Locate the cell with the specified text and output its [X, Y] center coordinate. 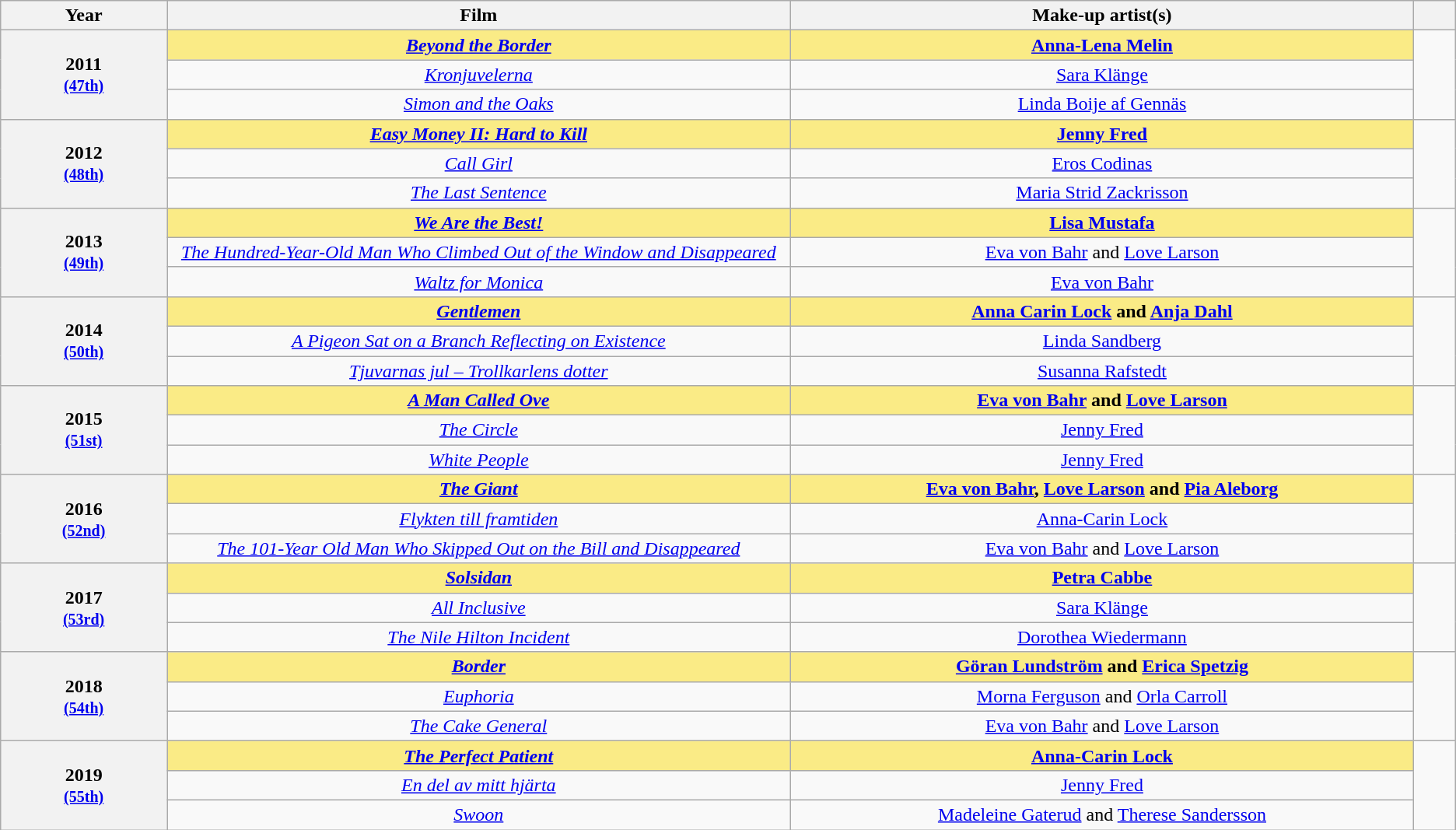
Maria Strid Zackrisson [1102, 193]
Tjuvarnas jul – Trollkarlens dotter [478, 371]
2018(54th) [84, 696]
The Last Sentence [478, 193]
2017(53rd) [84, 608]
The Cake General [478, 726]
Make-up artist(s) [1102, 16]
Anna Carin Lock and Anja Dahl [1102, 311]
Lisa Mustafa [1102, 222]
2015(51st) [84, 430]
Simon and the Oaks [478, 104]
Solsidan [478, 578]
The Perfect Patient [478, 755]
All Inclusive [478, 608]
Gentlemen [478, 311]
Eva von Bahr [1102, 282]
2014(50th) [84, 341]
The Hundred-Year-Old Man Who Climbed Out of the Window and Disappeared [478, 252]
Border [478, 667]
Susanna Rafstedt [1102, 371]
Madeleine Gaterud and Therese Sandersson [1102, 814]
2019(55th) [84, 785]
Film [478, 16]
En del av mitt hjärta [478, 785]
A Pigeon Sat on a Branch Reflecting on Existence [478, 341]
Call Girl [478, 163]
2012(48th) [84, 163]
Morna Ferguson and Orla Carroll [1102, 696]
Year [84, 16]
Swoon [478, 814]
Flykten till framtiden [478, 519]
Beyond the Border [478, 45]
Anna-Lena Melin [1102, 45]
Kronjuvelerna [478, 75]
Waltz for Monica [478, 282]
Eros Codinas [1102, 163]
The 101-Year Old Man Who Skipped Out on the Bill and Disappeared [478, 548]
The Giant [478, 489]
The Nile Hilton Incident [478, 637]
2016(52nd) [84, 519]
Easy Money II: Hard to Kill [478, 134]
Linda Boije af Gennäs [1102, 104]
2013(49th) [84, 252]
2011(47th) [84, 75]
The Circle [478, 430]
Petra Cabbe [1102, 578]
White People [478, 460]
Euphoria [478, 696]
We Are the Best! [478, 222]
Dorothea Wiedermann [1102, 637]
Eva von Bahr, Love Larson and Pia Aleborg [1102, 489]
Göran Lundström and Erica Spetzig [1102, 667]
Linda Sandberg [1102, 341]
A Man Called Ove [478, 401]
